For the text-containing cell, return its midpoint in (x, y) coordinate format. 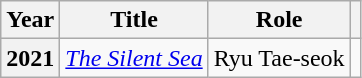
Title (134, 20)
Role (279, 20)
Year (30, 20)
2021 (30, 58)
The Silent Sea (134, 58)
Ryu Tae-seok (279, 58)
